Find where the given text appears and provide that cell's center as [x, y] coordinate. 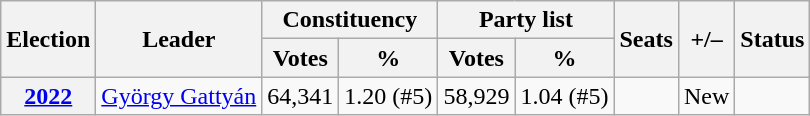
Election [48, 39]
Seats [646, 39]
Leader [179, 39]
1.04 (#5) [564, 96]
2022 [48, 96]
1.20 (#5) [388, 96]
New [706, 96]
Party list [526, 20]
58,929 [476, 96]
+/– [706, 39]
64,341 [300, 96]
Status [772, 39]
Constituency [350, 20]
György Gattyán [179, 96]
